Determine the [x, y] coordinate at the center of the cell enclosing the given text.  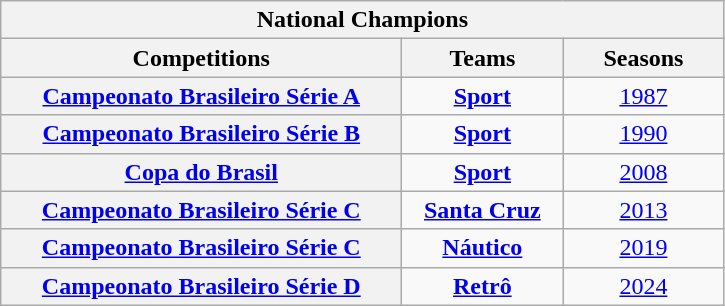
Retrô [482, 286]
Teams [482, 58]
Campeonato Brasileiro Série A [202, 96]
Seasons [644, 58]
Campeonato Brasileiro Série D [202, 286]
Náutico [482, 248]
2019 [644, 248]
2013 [644, 210]
2024 [644, 286]
Copa do Brasil [202, 172]
Santa Cruz [482, 210]
1990 [644, 134]
Competitions [202, 58]
National Champions [362, 20]
2008 [644, 172]
1987 [644, 96]
Campeonato Brasileiro Série B [202, 134]
